Locate the cell with the specified text and output its [x, y] center coordinate. 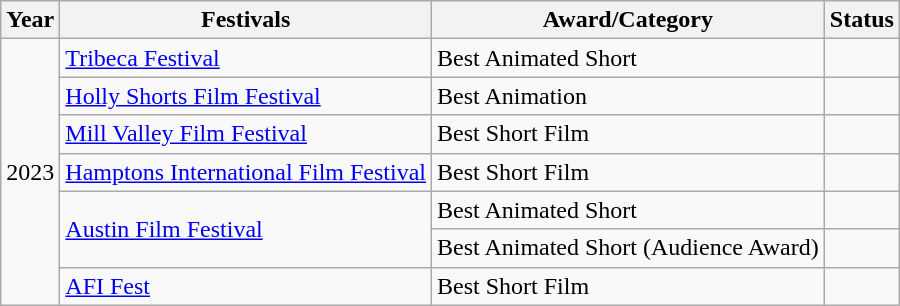
Best Animation [628, 96]
Mill Valley Film Festival [246, 134]
Best Animated Short (Audience Award) [628, 248]
Tribeca Festival [246, 58]
Year [30, 20]
Hamptons International Film Festival [246, 172]
AFI Fest [246, 286]
Austin Film Festival [246, 229]
Status [862, 20]
Festivals [246, 20]
2023 [30, 172]
Award/Category [628, 20]
Holly Shorts Film Festival [246, 96]
